Output the (X, Y) coordinate of the center of the cell containing the given text.  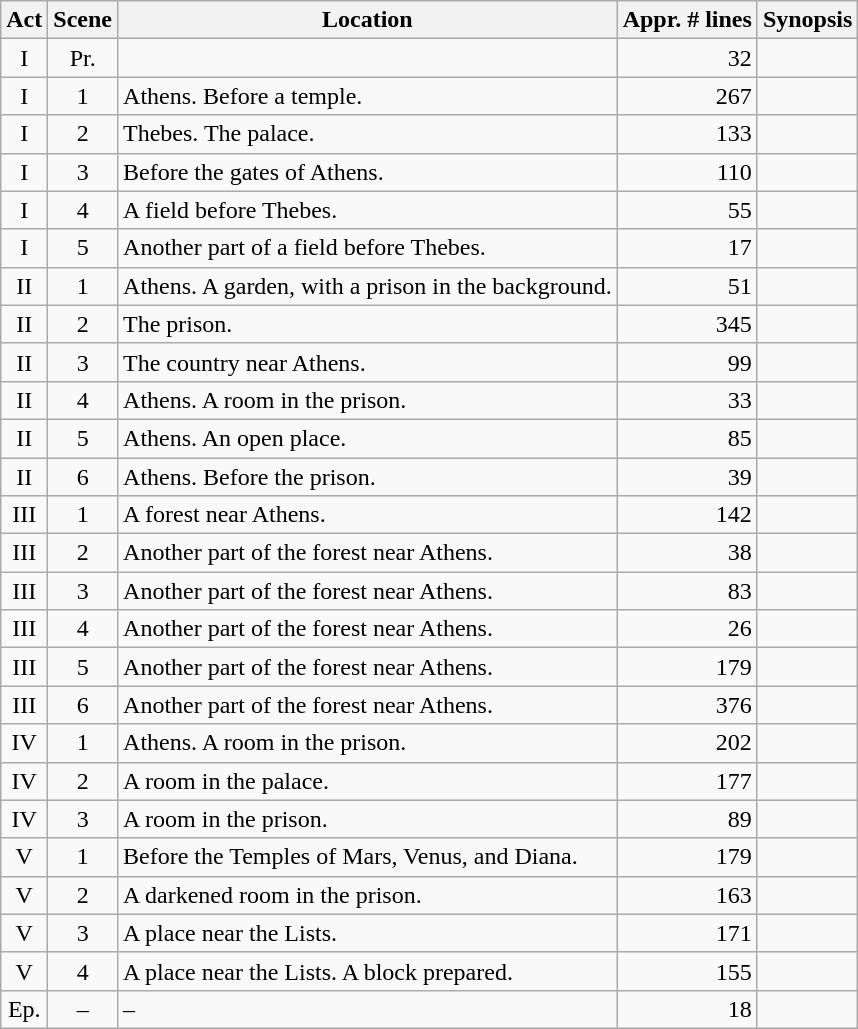
A place near the Lists. (368, 933)
17 (687, 248)
267 (687, 96)
Athens. An open place. (368, 438)
177 (687, 781)
26 (687, 629)
A place near the Lists. A block prepared. (368, 971)
33 (687, 400)
85 (687, 438)
The country near Athens. (368, 362)
18 (687, 1009)
A room in the prison. (368, 819)
38 (687, 553)
A forest near Athens. (368, 515)
376 (687, 705)
Appr. # lines (687, 20)
Before the gates of Athens. (368, 172)
Pr. (83, 58)
32 (687, 58)
133 (687, 134)
Athens. Before the prison. (368, 477)
Athens. A garden, with a prison in the background. (368, 286)
Location (368, 20)
Act (24, 20)
A darkened room in the prison. (368, 895)
Synopsis (807, 20)
202 (687, 743)
55 (687, 210)
Athens. Before a temple. (368, 96)
Thebes. The palace. (368, 134)
110 (687, 172)
39 (687, 477)
171 (687, 933)
Before the Temples of Mars, Venus, and Diana. (368, 857)
345 (687, 324)
155 (687, 971)
Another part of a field before Thebes. (368, 248)
99 (687, 362)
Scene (83, 20)
83 (687, 591)
A room in the palace. (368, 781)
142 (687, 515)
89 (687, 819)
51 (687, 286)
Ep. (24, 1009)
A field before Thebes. (368, 210)
163 (687, 895)
The prison. (368, 324)
